Detect which cell encompasses the target text, then output its [X, Y] center coordinate. 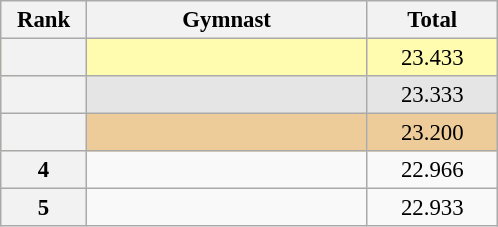
5 [44, 208]
Gymnast [226, 20]
Rank [44, 20]
23.433 [432, 58]
22.933 [432, 208]
23.333 [432, 95]
23.200 [432, 133]
Total [432, 20]
4 [44, 170]
22.966 [432, 170]
